For the text-containing cell, return its midpoint in (x, y) coordinate format. 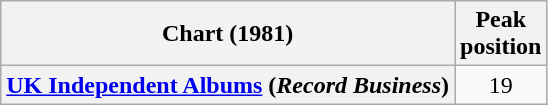
19 (501, 85)
Chart (1981) (228, 34)
UK Independent Albums (Record Business) (228, 85)
Peakposition (501, 34)
